Identify which cell holds the provided text, then report its [X, Y] central coordinate. 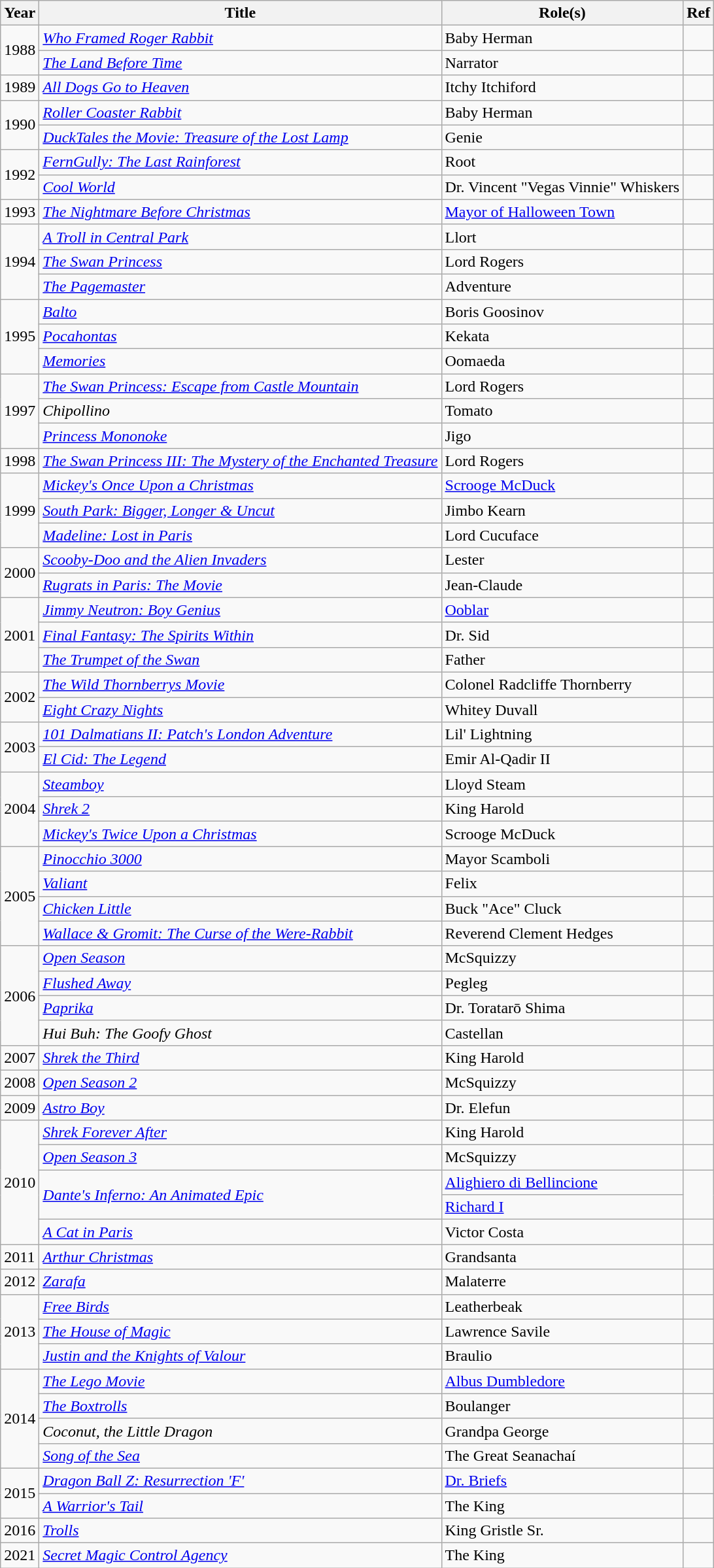
1995 [20, 337]
Final Fantasy: The Spirits Within [241, 635]
Malaterre [562, 1282]
The Land Before Time [241, 63]
Shrek Forever After [241, 1133]
Dr. Toratarō Shima [562, 1008]
The House of Magic [241, 1331]
Eight Crazy Nights [241, 709]
Kekata [562, 337]
Whitey Duvall [562, 709]
South Park: Bigger, Longer & Uncut [241, 510]
Dr. Elefun [562, 1108]
Leatherbeak [562, 1307]
Lil' Lightning [562, 735]
FernGully: The Last Rainforest [241, 162]
2002 [20, 697]
2004 [20, 809]
The Swan Princess [241, 261]
Mickey's Once Upon a Christmas [241, 486]
Mayor Scamboli [562, 859]
El Cid: The Legend [241, 759]
Braulio [562, 1356]
1989 [20, 88]
Balto [241, 312]
Boris Goosinov [562, 312]
Reverend Clement Hedges [562, 933]
Steamboy [241, 784]
All Dogs Go to Heaven [241, 88]
Narrator [562, 63]
Adventure [562, 286]
Dr. Sid [562, 635]
Jigo [562, 436]
Title [241, 13]
Albus Dumbledore [562, 1381]
1993 [20, 212]
Dragon Ball Z: Resurrection 'F' [241, 1480]
2013 [20, 1331]
The Pagemaster [241, 286]
Open Season 3 [241, 1158]
The Swan Princess: Escape from Castle Mountain [241, 386]
2016 [20, 1531]
The Wild Thornberrys Movie [241, 684]
King Gristle Sr. [562, 1531]
1992 [20, 175]
Hui Buh: The Goofy Ghost [241, 1033]
The Boxtrolls [241, 1406]
Castellan [562, 1033]
Boulanger [562, 1406]
1997 [20, 411]
A Cat in Paris [241, 1232]
Princess Mononoke [241, 436]
Open Season 2 [241, 1082]
2005 [20, 896]
Grandpa George [562, 1431]
Roller Coaster Rabbit [241, 112]
2000 [20, 573]
Trolls [241, 1531]
A Troll in Central Park [241, 237]
Emir Al-Qadir II [562, 759]
Pocahontas [241, 337]
2012 [20, 1282]
Role(s) [562, 13]
Madeline: Lost in Paris [241, 535]
2011 [20, 1257]
Valiant [241, 884]
2021 [20, 1556]
Secret Magic Control Agency [241, 1556]
Itchy Itchiford [562, 88]
Dr. Vincent "Vegas Vinnie" Whiskers [562, 187]
2007 [20, 1058]
2009 [20, 1108]
Genie [562, 137]
2014 [20, 1418]
Oomaeda [562, 361]
Coconut, the Little Dragon [241, 1431]
Pinocchio 3000 [241, 859]
Flushed Away [241, 983]
The Great Seanachaí [562, 1456]
Mickey's Twice Upon a Christmas [241, 834]
1994 [20, 261]
Cool World [241, 187]
Shrek 2 [241, 809]
Grandsanta [562, 1257]
Father [562, 659]
Jimmy Neutron: Boy Genius [241, 610]
Scooby-Doo and the Alien Invaders [241, 560]
Richard I [562, 1207]
2006 [20, 995]
Pegleg [562, 983]
Astro Boy [241, 1108]
2015 [20, 1493]
Lord Cucuface [562, 535]
Lloyd Steam [562, 784]
Who Framed Roger Rabbit [241, 38]
101 Dalmatians II: Patch's London Adventure [241, 735]
Buck "Ace" Cluck [562, 909]
Wallace & Gromit: The Curse of the Were-Rabbit [241, 933]
Memories [241, 361]
Victor Costa [562, 1232]
Jean-Claude [562, 585]
The Trumpet of the Swan [241, 659]
Paprika [241, 1008]
Justin and the Knights of Valour [241, 1356]
Free Birds [241, 1307]
Rugrats in Paris: The Movie [241, 585]
Chicken Little [241, 909]
Lester [562, 560]
Chipollino [241, 411]
1998 [20, 461]
Dr. Briefs [562, 1480]
Arthur Christmas [241, 1257]
2010 [20, 1182]
Mayor of Halloween Town [562, 212]
Zarafa [241, 1282]
1990 [20, 125]
2001 [20, 635]
Dante's Inferno: An Animated Epic [241, 1195]
Ooblar [562, 610]
Ref [698, 13]
Alighiero di Bellincione [562, 1182]
The Lego Movie [241, 1381]
A Warrior's Tail [241, 1505]
Tomato [562, 411]
Colonel Radcliffe Thornberry [562, 684]
Felix [562, 884]
The Nightmare Before Christmas [241, 212]
1988 [20, 50]
2003 [20, 747]
1999 [20, 510]
Lawrence Savile [562, 1331]
Shrek the Third [241, 1058]
Jimbo Kearn [562, 510]
Llort [562, 237]
Open Season [241, 958]
2008 [20, 1082]
Song of the Sea [241, 1456]
Root [562, 162]
Year [20, 13]
DuckTales the Movie: Treasure of the Lost Lamp [241, 137]
The Swan Princess III: The Mystery of the Enchanted Treasure [241, 461]
